Return the (x, y) coordinate for the center point of the cell that contains the specified text.  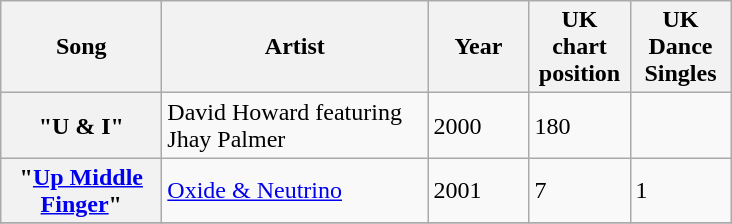
Oxide & Neutrino (295, 190)
1 (680, 190)
UK chart position (580, 47)
"Up Middle Finger" (82, 190)
2001 (478, 190)
UK Dance Singles (680, 47)
7 (580, 190)
David Howard featuring Jhay Palmer (295, 126)
180 (580, 126)
Artist (295, 47)
Song (82, 47)
Year (478, 47)
2000 (478, 126)
"U & I" (82, 126)
